Pinpoint the cell where the given text exists, returning its [X, Y] midpoint coordinate. 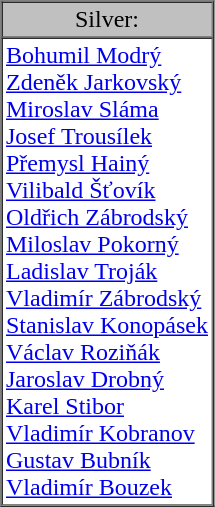
Silver: [108, 20]
